Return [X, Y] of the center of cell containing provided text 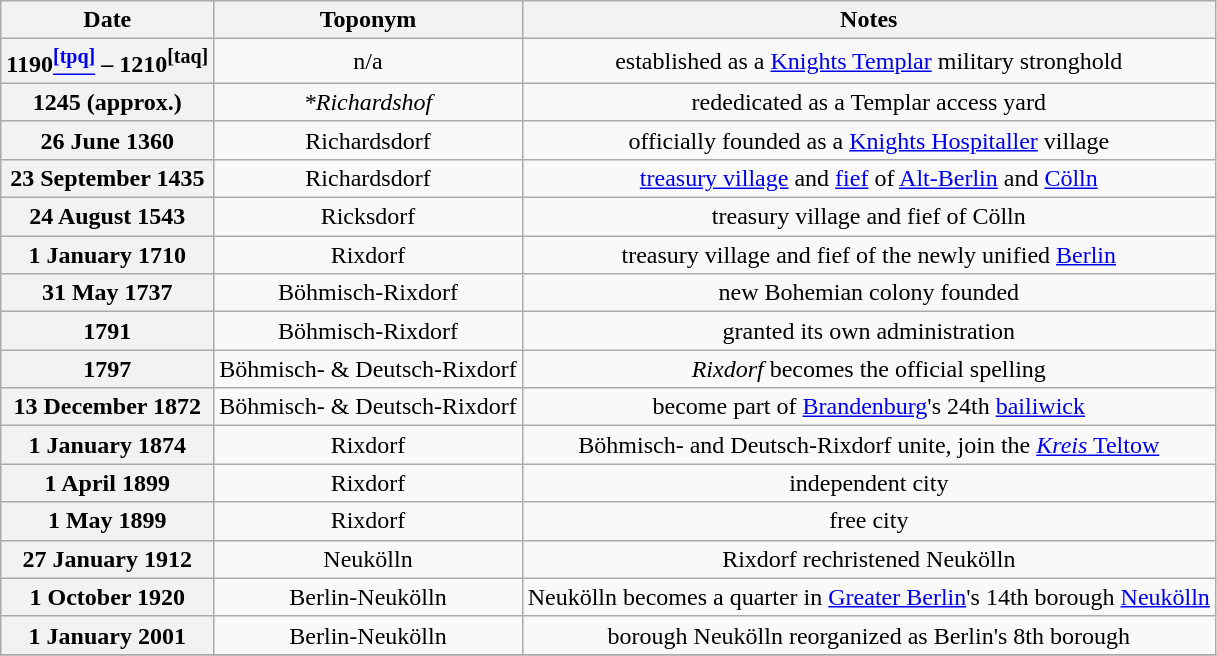
1797 [108, 369]
26 June 1360 [108, 140]
Notes [868, 20]
1 April 1899 [108, 483]
23 September 1435 [108, 178]
Böhmisch- and Deutsch-Rixdorf unite, join the Kreis Teltow [868, 445]
established as a Knights Templar military stronghold [868, 62]
1 October 1920 [108, 597]
n/a [368, 62]
1245 (approx.) [108, 102]
31 May 1737 [108, 293]
borough Neukölln reorganized as Berlin's 8th borough [868, 635]
Rixdorf rechristened Neukölln [868, 559]
become part of Brandenburg's 24th bailiwick [868, 407]
Neukölln [368, 559]
1 January 1874 [108, 445]
27 January 1912 [108, 559]
*Richardshof [368, 102]
1791 [108, 331]
new Bohemian colony founded [868, 293]
13 December 1872 [108, 407]
1 January 1710 [108, 255]
1 May 1899 [108, 521]
treasury village and fief of Cölln [868, 217]
treasury village and fief of the newly unified Berlin [868, 255]
24 August 1543 [108, 217]
Toponym [368, 20]
1190[tpq] – 1210[taq] [108, 62]
rededicated as a Templar access yard [868, 102]
treasury village and fief of Alt-Berlin and Cölln [868, 178]
Date [108, 20]
Ricksdorf [368, 217]
granted its own administration [868, 331]
independent city [868, 483]
free city [868, 521]
1 January 2001 [108, 635]
Rixdorf becomes the official spelling [868, 369]
Neukölln becomes a quarter in Greater Berlin's 14th borough Neukölln [868, 597]
officially founded as a Knights Hospitaller village [868, 140]
